Scan for the cell matching the given text and deliver its [x, y] coordinate at center. 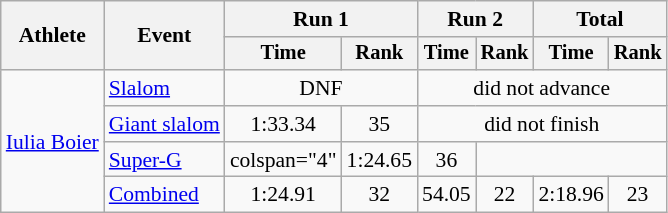
1:24.91 [284, 195]
2:18.96 [570, 195]
Run 1 [321, 19]
Total [600, 19]
22 [505, 195]
Run 2 [475, 19]
Athlete [52, 36]
did not finish [542, 124]
Combined [164, 195]
23 [638, 195]
Giant slalom [164, 124]
colspan="4" [284, 160]
54.05 [446, 195]
32 [380, 195]
35 [380, 124]
Event [164, 36]
DNF [321, 88]
36 [446, 160]
Iulia Boier [52, 141]
did not advance [542, 88]
Super-G [164, 160]
Slalom [164, 88]
1:24.65 [380, 160]
1:33.34 [284, 124]
